Scan for the cell matching the given text and deliver its (x, y) coordinate at center. 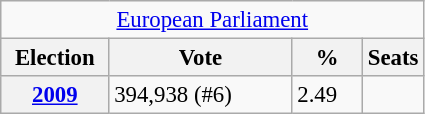
Election (55, 58)
Vote (200, 58)
European Parliament (212, 20)
2009 (55, 95)
% (328, 58)
Seats (394, 58)
394,938 (#6) (200, 95)
2.49 (328, 95)
